Locate the cell with the specified text and output its [X, Y] center coordinate. 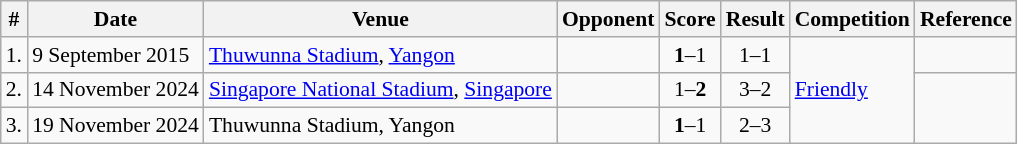
Reference [966, 19]
Result [756, 19]
Friendly [852, 90]
Competition [852, 19]
Singapore National Stadium, Singapore [380, 90]
3–2 [756, 90]
Opponent [608, 19]
19 November 2024 [116, 126]
14 November 2024 [116, 90]
Venue [380, 19]
Score [690, 19]
Date [116, 19]
2. [14, 90]
1–2 [690, 90]
3. [14, 126]
2–3 [756, 126]
9 September 2015 [116, 55]
# [14, 19]
1. [14, 55]
